Search for the cell housing the specified text and yield its [X, Y] center coordinate. 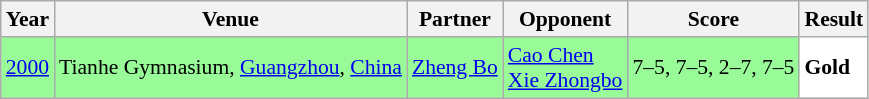
Tianhe Gymnasium, Guangzhou, China [230, 68]
2000 [28, 68]
7–5, 7–5, 2–7, 7–5 [713, 68]
Result [834, 19]
Score [713, 19]
Partner [455, 19]
Zheng Bo [455, 68]
Venue [230, 19]
Gold [834, 68]
Year [28, 19]
Opponent [566, 19]
Cao Chen Xie Zhongbo [566, 68]
